Output the [x, y] coordinate of the center of the cell containing the given text.  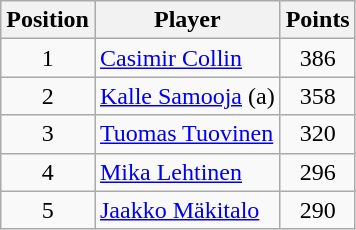
Tuomas Tuovinen [187, 134]
Kalle Samooja (a) [187, 96]
Mika Lehtinen [187, 172]
1 [48, 58]
4 [48, 172]
Jaakko Mäkitalo [187, 210]
290 [318, 210]
2 [48, 96]
5 [48, 210]
320 [318, 134]
Points [318, 20]
358 [318, 96]
Player [187, 20]
Position [48, 20]
296 [318, 172]
Casimir Collin [187, 58]
3 [48, 134]
386 [318, 58]
